Pinpoint the cell where the given text exists, returning its (X, Y) midpoint coordinate. 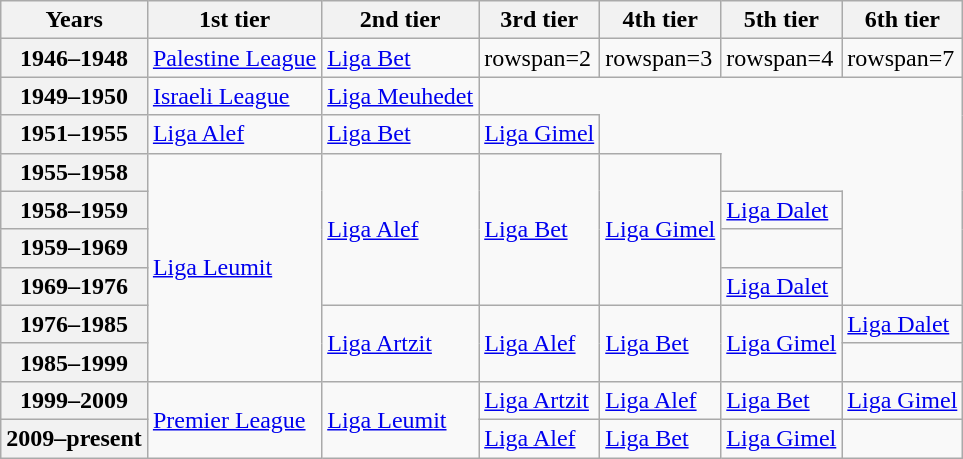
2nd tier (400, 20)
rowspan=4 (782, 58)
1999–2009 (74, 400)
Years (74, 20)
1976–1985 (74, 324)
1946–1948 (74, 58)
Israeli League (234, 96)
1949–1950 (74, 96)
2009–present (74, 438)
1959–1969 (74, 248)
1969–1976 (74, 286)
1st tier (234, 20)
6th tier (902, 20)
Liga Meuhedet (400, 96)
1955–1958 (74, 172)
1951–1955 (74, 134)
1985–1999 (74, 362)
rowspan=2 (540, 58)
Premier League (234, 419)
rowspan=7 (902, 58)
3rd tier (540, 20)
rowspan=3 (660, 58)
4th tier (660, 20)
5th tier (782, 20)
1958–1959 (74, 210)
Palestine League (234, 58)
